Return the [x, y] coordinate for the center point of the cell that contains the specified text.  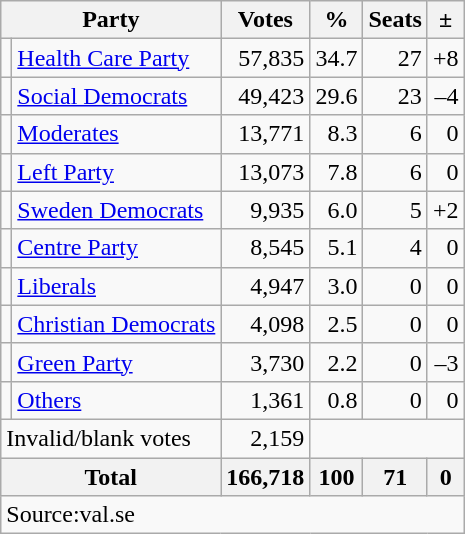
2.2 [336, 362]
Party [111, 20]
Seats [395, 20]
5.1 [336, 248]
–4 [446, 96]
Others [116, 400]
Votes [266, 20]
Social Democrats [116, 96]
9,935 [266, 210]
Christian Democrats [116, 324]
+2 [446, 210]
57,835 [266, 58]
23 [395, 96]
29.6 [336, 96]
13,771 [266, 134]
Liberals [116, 286]
Invalid/blank votes [111, 438]
4 [395, 248]
1,361 [266, 400]
3,730 [266, 362]
Sweden Democrats [116, 210]
0.8 [336, 400]
% [336, 20]
Source:val.se [232, 515]
7.8 [336, 172]
27 [395, 58]
13,073 [266, 172]
8.3 [336, 134]
Left Party [116, 172]
–3 [446, 362]
Health Care Party [116, 58]
+8 [446, 58]
4,947 [266, 286]
5 [395, 210]
166,718 [266, 477]
± [446, 20]
4,098 [266, 324]
Total [111, 477]
8,545 [266, 248]
3.0 [336, 286]
2.5 [336, 324]
Moderates [116, 134]
Centre Party [116, 248]
34.7 [336, 58]
6.0 [336, 210]
2,159 [266, 438]
49,423 [266, 96]
71 [395, 477]
100 [336, 477]
Green Party [116, 362]
